Provide the [X, Y] coordinate of the cell's center where the given text is located.  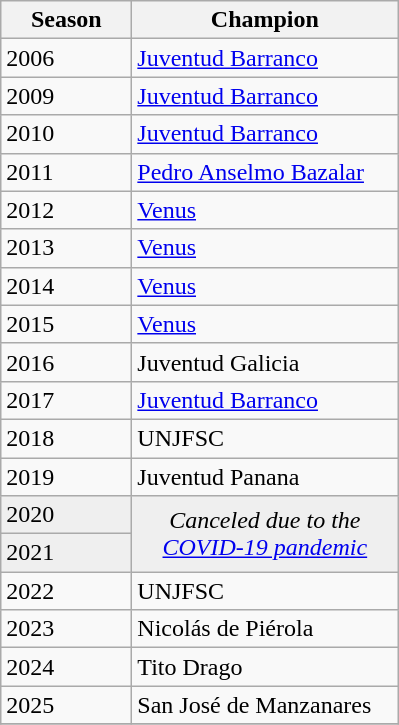
Season [66, 20]
San José de Manzanares [265, 705]
2025 [66, 705]
2021 [66, 553]
Juventud Panana [265, 477]
2015 [66, 324]
2022 [66, 591]
Nicolás de Piérola [265, 629]
2011 [66, 172]
2016 [66, 362]
2017 [66, 400]
Canceled due to the COVID-19 pandemic [265, 534]
2019 [66, 477]
Pedro Anselmo Bazalar [265, 172]
Juventud Galicia [265, 362]
2013 [66, 248]
2018 [66, 438]
2006 [66, 58]
2024 [66, 667]
2023 [66, 629]
2009 [66, 96]
2020 [66, 515]
Tito Drago [265, 667]
2010 [66, 134]
Champion [265, 20]
2012 [66, 210]
2014 [66, 286]
